Return the [X, Y] coordinate for the center point of the cell that contains the specified text.  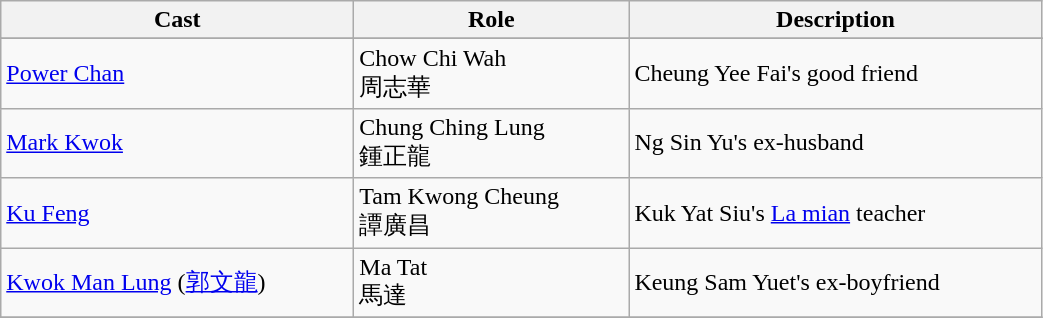
Chung Ching Lung鍾正龍 [492, 143]
Kuk Yat Siu's La mian teacher [836, 213]
Chow Chi Wah周志華 [492, 74]
Cheung Yee Fai's good friend [836, 74]
Role [492, 20]
Keung Sam Yuet's ex-boyfriend [836, 283]
Ng Sin Yu's ex-husband [836, 143]
Cast [178, 20]
Ma Tat馬達 [492, 283]
Power Chan [178, 74]
Mark Kwok [178, 143]
Tam Kwong Cheung譚廣昌 [492, 213]
Description [836, 20]
Kwok Man Lung (郭文龍) [178, 283]
Ku Feng [178, 213]
